Capture the cell that displays the provided text and extract its (x, y) central coordinate. 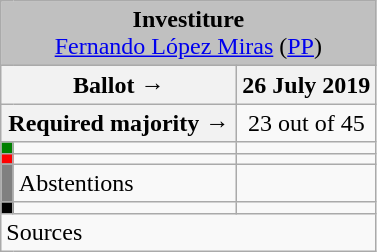
Required majority → (119, 123)
Sources (188, 232)
26 July 2019 (306, 85)
Ballot → (119, 85)
23 out of 45 (306, 123)
InvestitureFernando López Miras (PP) (188, 34)
Abstentions (125, 183)
